Find where the given text appears and provide that cell's center as [X, Y] coordinate. 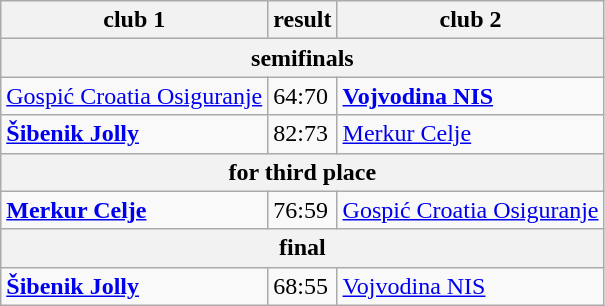
for third place [302, 172]
club 2 [470, 20]
result [302, 20]
club 1 [134, 20]
68:55 [302, 286]
final [302, 248]
76:59 [302, 210]
semifinals [302, 58]
82:73 [302, 134]
64:70 [302, 96]
